Search for the cell housing the specified text and yield its (X, Y) center coordinate. 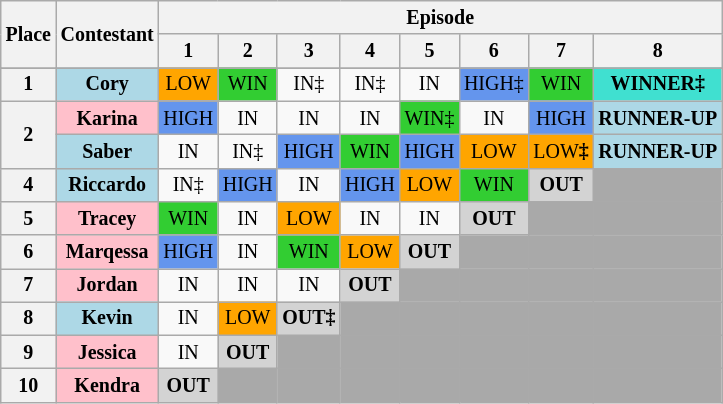
3 (308, 52)
Tracey (108, 218)
HIGH‡ (494, 84)
Episode (440, 18)
9 (28, 352)
Saber (108, 152)
Place (28, 34)
WIN‡ (430, 118)
WINNER‡ (658, 84)
Jessica (108, 352)
Karina (108, 118)
Kendra (108, 386)
OUT‡ (308, 318)
Riccardo (108, 184)
10 (28, 386)
Jordan (108, 286)
Kevin (108, 318)
Contestant (108, 34)
LOW‡ (562, 152)
Marqessa (108, 252)
Cory (108, 84)
